Return the [x, y] coordinate for the center point of the cell that contains the specified text.  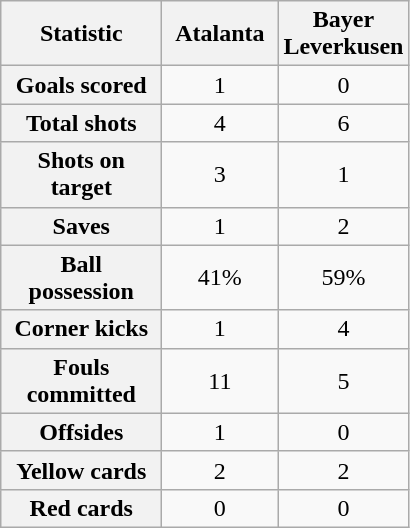
Fouls committed [82, 380]
41% [220, 278]
Offsides [82, 432]
Saves [82, 226]
Atalanta [220, 34]
Total shots [82, 123]
11 [220, 380]
Goals scored [82, 85]
3 [220, 174]
Red cards [82, 508]
Shots on target [82, 174]
Ball possession [82, 278]
Corner kicks [82, 329]
5 [344, 380]
Yellow cards [82, 470]
Statistic [82, 34]
59% [344, 278]
6 [344, 123]
Bayer Leverkusen [344, 34]
